Find where the given text appears and provide that cell's center as (X, Y) coordinate. 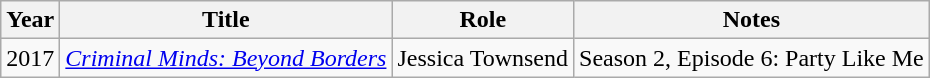
Season 2, Episode 6: Party Like Me (752, 58)
Title (226, 20)
Criminal Minds: Beyond Borders (226, 58)
Notes (752, 20)
Year (30, 20)
2017 (30, 58)
Jessica Townsend (483, 58)
Role (483, 20)
